Extract the [X, Y] coordinate from the center of the cell holding the provided text.  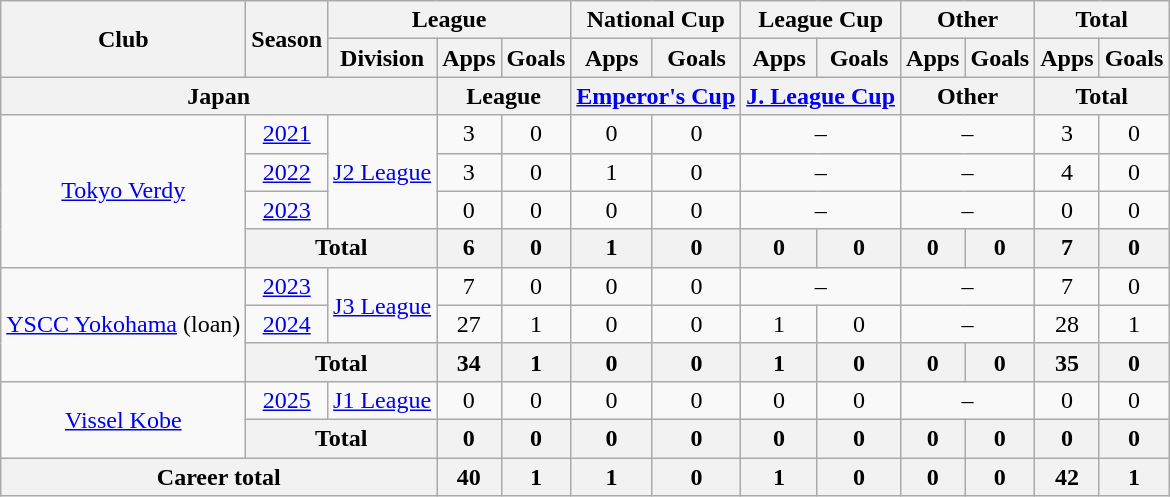
Division [382, 58]
Career total [219, 477]
4 [1067, 172]
Season [287, 39]
40 [469, 477]
Vissel Kobe [124, 419]
2021 [287, 134]
6 [469, 248]
J1 League [382, 400]
2025 [287, 400]
2022 [287, 172]
2024 [287, 324]
Japan [219, 96]
42 [1067, 477]
27 [469, 324]
YSCC Yokohama (loan) [124, 324]
34 [469, 362]
J. League Cup [821, 96]
Club [124, 39]
J3 League [382, 305]
Tokyo Verdy [124, 191]
J2 League [382, 172]
28 [1067, 324]
Emperor's Cup [656, 96]
National Cup [656, 20]
35 [1067, 362]
League Cup [821, 20]
